Locate the cell with the specified text and output its [x, y] center coordinate. 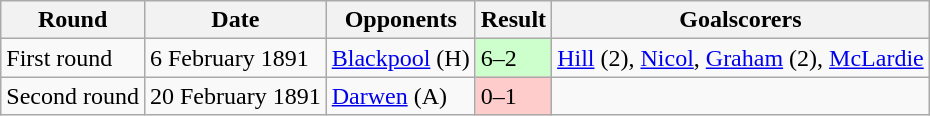
6 February 1891 [235, 58]
Result [513, 20]
First round [73, 58]
Blackpool (H) [400, 58]
Date [235, 20]
6–2 [513, 58]
Darwen (A) [400, 96]
Hill (2), Nicol, Graham (2), McLardie [741, 58]
20 February 1891 [235, 96]
0–1 [513, 96]
Goalscorers [741, 20]
Round [73, 20]
Second round [73, 96]
Opponents [400, 20]
